Return the [X, Y] coordinate for the center point of the cell that contains the specified text.  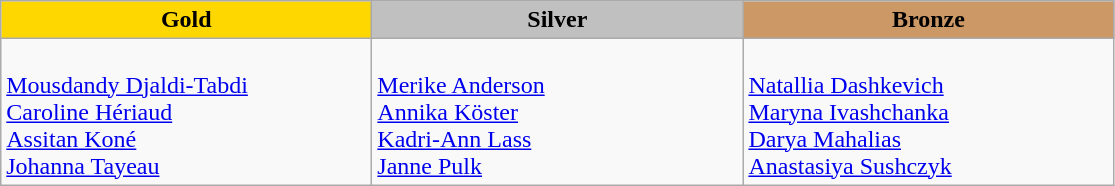
Bronze [928, 20]
Natallia DashkevichMaryna IvashchankaDarya MahaliasAnastasiya Sushczyk [928, 112]
Silver [558, 20]
Mousdandy Djaldi-TabdiCaroline HériaudAssitan KonéJohanna Tayeau [186, 112]
Merike AndersonAnnika KösterKadri-Ann LassJanne Pulk [558, 112]
Gold [186, 20]
